Scan for the cell matching the given text and deliver its [X, Y] coordinate at center. 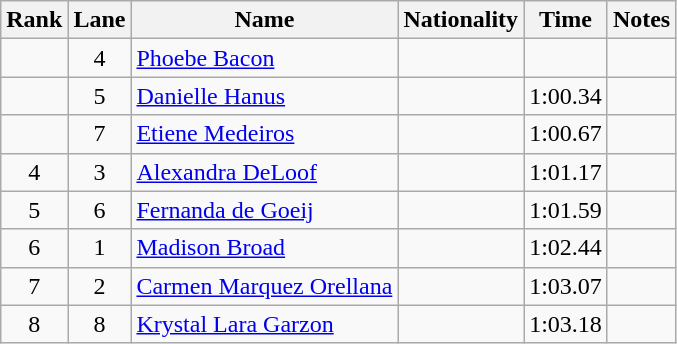
Etiene Medeiros [264, 134]
Nationality [461, 20]
1:02.44 [566, 248]
Fernanda de Goeij [264, 210]
Name [264, 20]
Rank [34, 20]
1:00.67 [566, 134]
Notes [641, 20]
1:03.18 [566, 324]
Lane [100, 20]
Danielle Hanus [264, 96]
Time [566, 20]
Krystal Lara Garzon [264, 324]
1:01.17 [566, 172]
2 [100, 286]
1:00.34 [566, 96]
1 [100, 248]
1:01.59 [566, 210]
Phoebe Bacon [264, 58]
Carmen Marquez Orellana [264, 286]
Madison Broad [264, 248]
1:03.07 [566, 286]
Alexandra DeLoof [264, 172]
3 [100, 172]
